Detect which cell encompasses the target text, then output its (x, y) center coordinate. 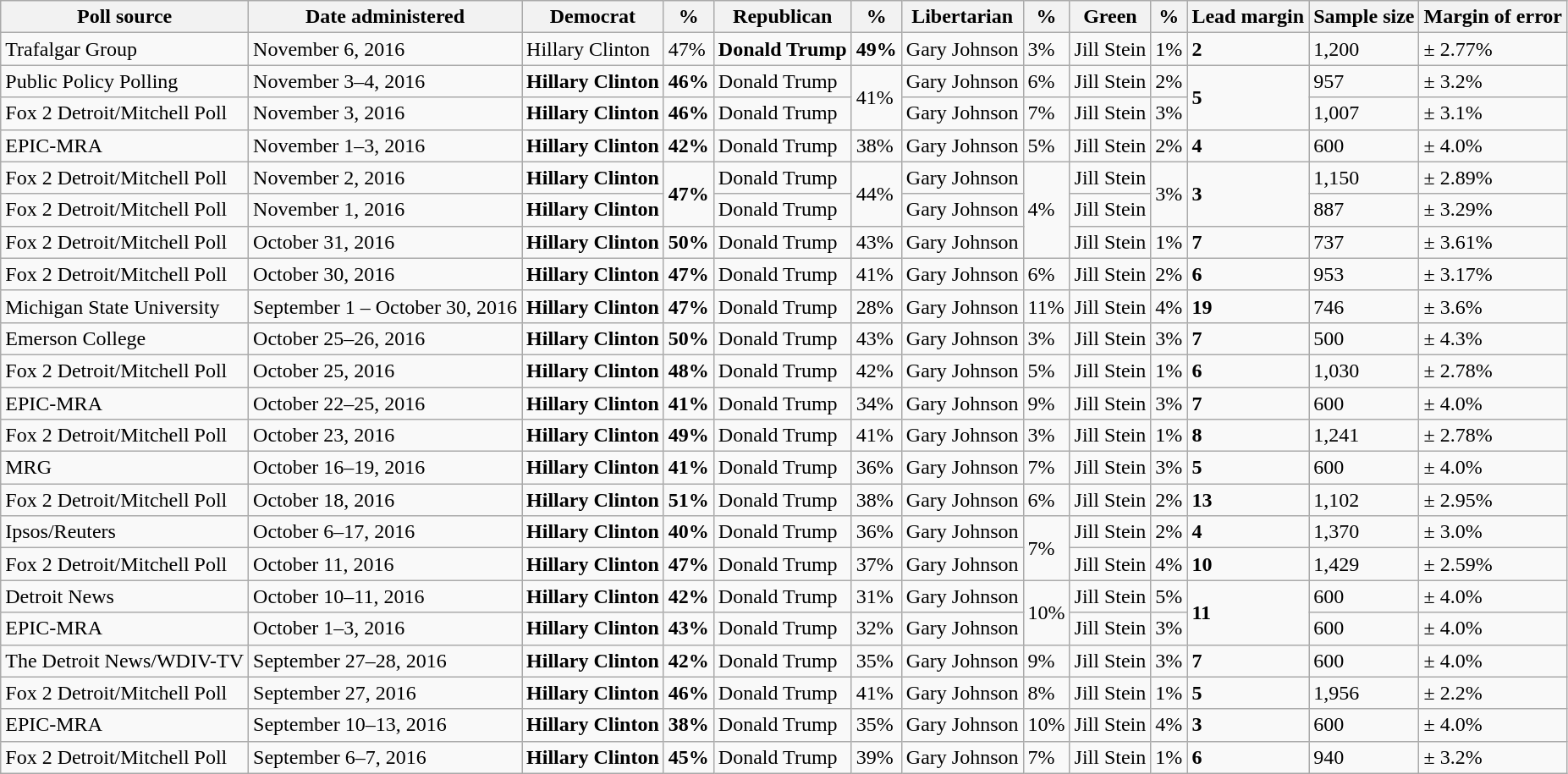
Libertarian (962, 17)
953 (1364, 274)
45% (689, 757)
2 (1248, 49)
32% (877, 629)
October 18, 2016 (386, 500)
11 (1248, 612)
Lead margin (1248, 17)
± 3.29% (1493, 210)
Trafalgar Group (125, 49)
± 2.59% (1493, 564)
October 1–3, 2016 (386, 629)
October 25–26, 2016 (386, 338)
November 6, 2016 (386, 49)
October 23, 2016 (386, 436)
Margin of error (1493, 17)
± 3.17% (1493, 274)
October 16–19, 2016 (386, 468)
November 2, 2016 (386, 178)
940 (1364, 757)
39% (877, 757)
37% (877, 564)
September 27–28, 2016 (386, 661)
44% (877, 194)
40% (689, 532)
8% (1046, 693)
1,102 (1364, 500)
957 (1364, 81)
1,429 (1364, 564)
October 22–25, 2016 (386, 403)
± 3.6% (1493, 306)
October 31, 2016 (386, 242)
October 11, 2016 (386, 564)
500 (1364, 338)
10 (1248, 564)
October 25, 2016 (386, 371)
11% (1046, 306)
September 6–7, 2016 (386, 757)
Green (1110, 17)
1,150 (1364, 178)
± 2.2% (1493, 693)
November 3–4, 2016 (386, 81)
± 3.0% (1493, 532)
The Detroit News/WDIV-TV (125, 661)
Detroit News (125, 596)
1,241 (1364, 436)
Emerson College (125, 338)
Democrat (593, 17)
± 2.89% (1493, 178)
± 3.61% (1493, 242)
1,007 (1364, 113)
737 (1364, 242)
± 2.95% (1493, 500)
34% (877, 403)
Ipsos/Reuters (125, 532)
1,030 (1364, 371)
Michigan State University (125, 306)
October 30, 2016 (386, 274)
MRG (125, 468)
± 4.3% (1493, 338)
± 2.77% (1493, 49)
28% (877, 306)
September 1 – October 30, 2016 (386, 306)
November 1–3, 2016 (386, 145)
13 (1248, 500)
September 27, 2016 (386, 693)
Republican (782, 17)
October 10–11, 2016 (386, 596)
1,956 (1364, 693)
± 3.1% (1493, 113)
1,370 (1364, 532)
51% (689, 500)
887 (1364, 210)
November 1, 2016 (386, 210)
8 (1248, 436)
1,200 (1364, 49)
48% (689, 371)
31% (877, 596)
19 (1248, 306)
746 (1364, 306)
September 10–13, 2016 (386, 725)
October 6–17, 2016 (386, 532)
November 3, 2016 (386, 113)
Sample size (1364, 17)
Public Policy Polling (125, 81)
Poll source (125, 17)
Date administered (386, 17)
